Detect which cell encompasses the target text, then output its [x, y] center coordinate. 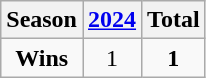
Wins [42, 58]
2024 [112, 20]
Total [174, 20]
Season [42, 20]
